Detect which cell encompasses the target text, then output its [X, Y] center coordinate. 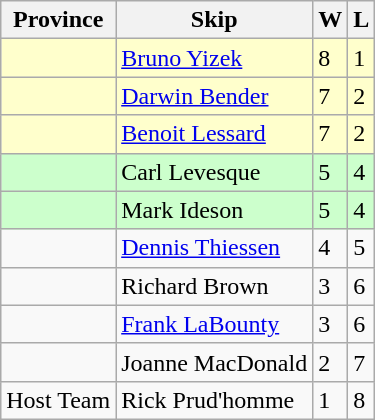
Richard Brown [214, 286]
Benoit Lessard [214, 134]
Darwin Bender [214, 96]
L [362, 20]
Dennis Thiessen [214, 248]
W [330, 20]
Skip [214, 20]
Mark Ideson [214, 210]
Frank LaBounty [214, 324]
Rick Prud'homme [214, 400]
Carl Levesque [214, 172]
Joanne MacDonald [214, 362]
Bruno Yizek [214, 58]
Host Team [58, 400]
Province [58, 20]
